Return the (x, y) coordinate for the center point of the cell that contains the specified text.  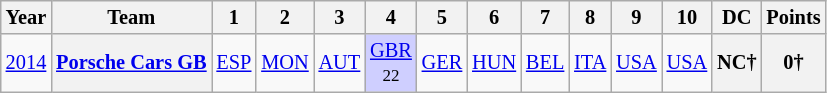
GER (442, 63)
1 (234, 17)
AUT (340, 63)
BEL (545, 63)
10 (687, 17)
9 (636, 17)
Team (131, 17)
DC (736, 17)
ESP (234, 63)
2 (284, 17)
2014 (26, 63)
7 (545, 17)
HUN (494, 63)
GBR22 (391, 63)
MON (284, 63)
6 (494, 17)
5 (442, 17)
3 (340, 17)
Porsche Cars GB (131, 63)
Year (26, 17)
4 (391, 17)
ITA (590, 63)
Points (793, 17)
0† (793, 63)
8 (590, 17)
NC† (736, 63)
